Output the [X, Y] coordinate of the center of the cell containing the given text.  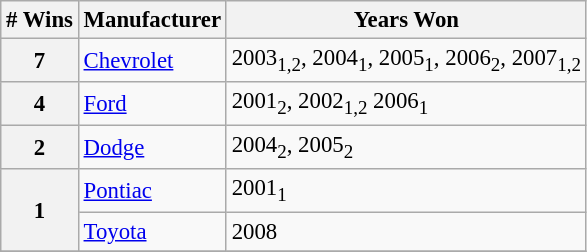
20011 [406, 191]
4 [40, 104]
1 [40, 210]
7 [40, 61]
20012, 20021,2 20061 [406, 104]
Years Won [406, 20]
20031,2, 20041, 20051, 20062, 20071,2 [406, 61]
Pontiac [152, 191]
2 [40, 148]
2008 [406, 232]
20042, 20052 [406, 148]
Toyota [152, 232]
Chevrolet [152, 61]
Dodge [152, 148]
Manufacturer [152, 20]
# Wins [40, 20]
Ford [152, 104]
